Pinpoint the cell where the given text exists, returning its [X, Y] midpoint coordinate. 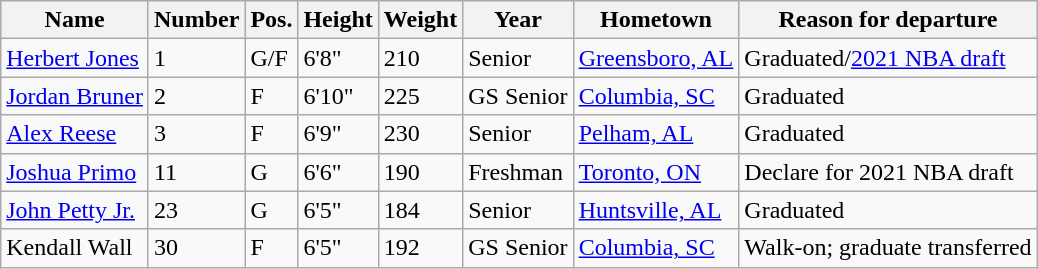
Pos. [272, 20]
11 [196, 172]
184 [420, 210]
Freshman [518, 172]
Toronto, ON [656, 172]
210 [420, 58]
6'9" [338, 134]
225 [420, 96]
192 [420, 248]
Greensboro, AL [656, 58]
190 [420, 172]
Jordan Bruner [75, 96]
Alex Reese [75, 134]
23 [196, 210]
Weight [420, 20]
John Petty Jr. [75, 210]
Huntsville, AL [656, 210]
6'10" [338, 96]
Kendall Wall [75, 248]
Reason for departure [888, 20]
Herbert Jones [75, 58]
30 [196, 248]
Joshua Primo [75, 172]
Pelham, AL [656, 134]
Hometown [656, 20]
2 [196, 96]
6'8" [338, 58]
6'6" [338, 172]
Height [338, 20]
Name [75, 20]
Number [196, 20]
3 [196, 134]
Declare for 2021 NBA draft [888, 172]
G/F [272, 58]
Walk-on; graduate transferred [888, 248]
Graduated/2021 NBA draft [888, 58]
1 [196, 58]
230 [420, 134]
Year [518, 20]
